Scan for the cell matching the given text and deliver its [x, y] coordinate at center. 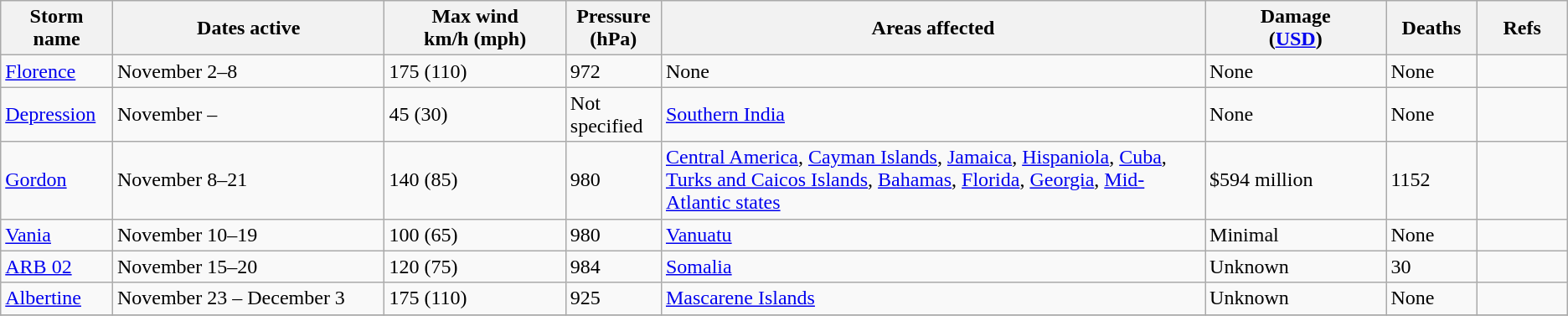
November 10–19 [248, 235]
Mascarene Islands [933, 298]
Albertine [57, 298]
120 (75) [475, 267]
Central America, Cayman Islands, Jamaica, Hispaniola, Cuba, Turks and Caicos Islands, Bahamas, Florida, Georgia, Mid-Atlantic states [933, 180]
972 [613, 71]
Damage(USD) [1296, 28]
984 [613, 267]
Deaths [1431, 28]
Max windkm/h (mph) [475, 28]
1152 [1431, 180]
November – [248, 114]
Areas affected [933, 28]
November 23 – December 3 [248, 298]
Minimal [1296, 235]
Vanuatu [933, 235]
Vania [57, 235]
November 8–21 [248, 180]
November 2–8 [248, 71]
140 (85) [475, 180]
Somalia [933, 267]
Dates active [248, 28]
Refs [1522, 28]
45 (30) [475, 114]
$594 million [1296, 180]
925 [613, 298]
Southern India [933, 114]
Pressure(hPa) [613, 28]
November 15–20 [248, 267]
Storm name [57, 28]
100 (65) [475, 235]
Florence [57, 71]
Gordon [57, 180]
30 [1431, 267]
Depression [57, 114]
Not specified [613, 114]
ARB 02 [57, 267]
